Return the [X, Y] coordinate for the center point of the cell that contains the specified text.  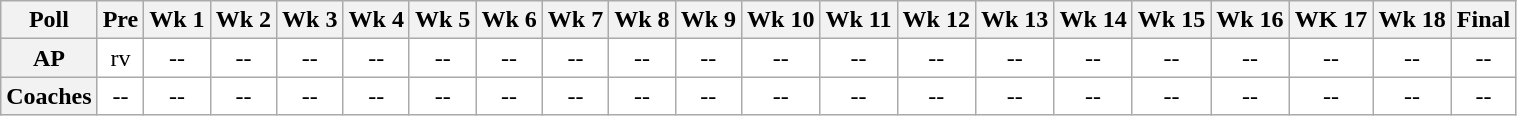
Wk 5 [442, 20]
Wk 18 [1412, 20]
Wk 14 [1093, 20]
Wk 2 [243, 20]
Wk 8 [642, 20]
Wk 16 [1250, 20]
Wk 13 [1014, 20]
Wk 10 [781, 20]
rv [120, 58]
AP [49, 58]
Wk 11 [858, 20]
Wk 3 [310, 20]
Poll [49, 20]
Final [1483, 20]
Wk 4 [376, 20]
Coaches [49, 96]
WK 17 [1331, 20]
Wk 7 [575, 20]
Wk 9 [708, 20]
Wk 12 [936, 20]
Wk 1 [177, 20]
Wk 15 [1171, 20]
Pre [120, 20]
Wk 6 [509, 20]
